Search for the cell housing the specified text and yield its (x, y) center coordinate. 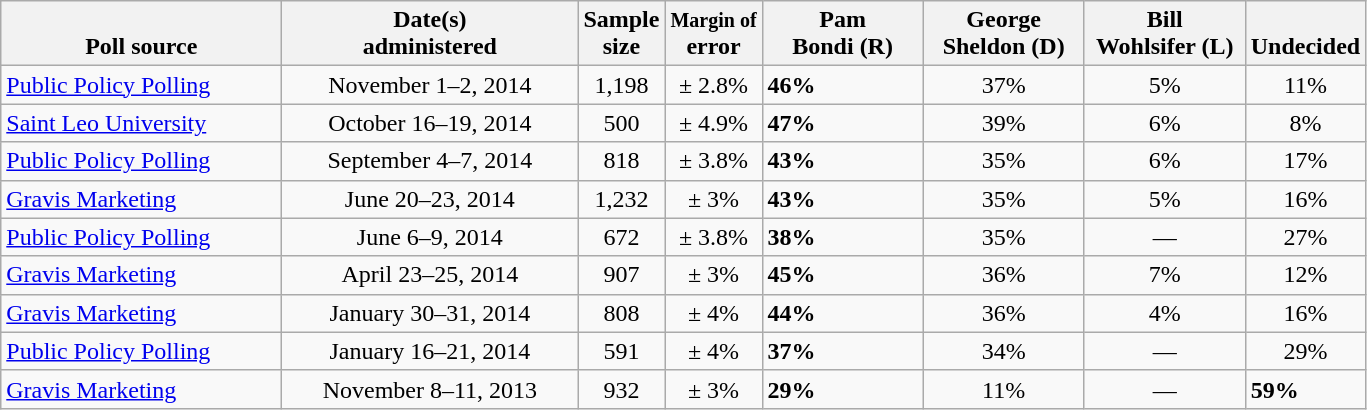
± 2.8% (714, 85)
672 (622, 237)
1,232 (622, 199)
Undecided (1305, 34)
November 8–11, 2013 (430, 389)
November 1–2, 2014 (430, 85)
PamBondi (R) (842, 34)
38% (842, 237)
17% (1305, 161)
October 16–19, 2014 (430, 123)
GeorgeSheldon (D) (1004, 34)
Poll source (142, 34)
808 (622, 313)
34% (1004, 351)
4% (1164, 313)
907 (622, 275)
45% (842, 275)
June 20–23, 2014 (430, 199)
47% (842, 123)
Saint Leo University (142, 123)
January 30–31, 2014 (430, 313)
Margin oferror (714, 34)
12% (1305, 275)
BillWohlsifer (L) (1164, 34)
27% (1305, 237)
April 23–25, 2014 (430, 275)
Date(s)administered (430, 34)
8% (1305, 123)
46% (842, 85)
591 (622, 351)
44% (842, 313)
500 (622, 123)
818 (622, 161)
7% (1164, 275)
39% (1004, 123)
June 6–9, 2014 (430, 237)
September 4–7, 2014 (430, 161)
1,198 (622, 85)
Samplesize (622, 34)
932 (622, 389)
± 4.9% (714, 123)
59% (1305, 389)
January 16–21, 2014 (430, 351)
